Extract the (X, Y) coordinate from the center of the cell holding the provided text.  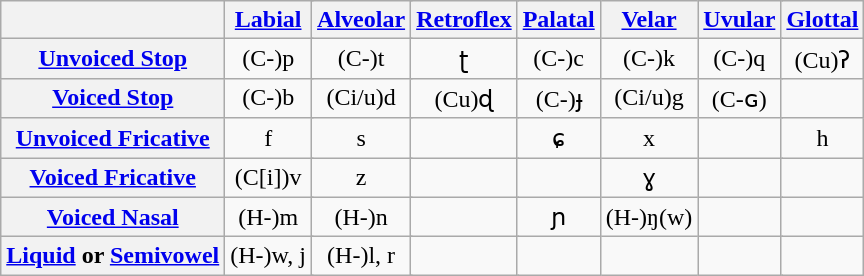
Glottal (822, 20)
(C[i])v (268, 178)
Velar (649, 20)
Unvoiced Fricative (113, 138)
Voiced Stop (113, 98)
(Cu)ɖ (464, 98)
z (362, 178)
(C-)p (268, 59)
(C-)t (362, 59)
(Cu)ʔ (822, 59)
Retroflex (464, 20)
x (649, 138)
ɣ (649, 178)
Labial (268, 20)
(H-)n (362, 217)
Alveolar (362, 20)
(C-)ɟ (558, 98)
(H-)ŋ(w) (649, 217)
Unvoiced Stop (113, 59)
s (362, 138)
(H-)m (268, 217)
(C-)q (740, 59)
(Ci/u)g (649, 98)
ɲ (558, 217)
(Ci/u)d (362, 98)
(C-)c (558, 59)
Uvular (740, 20)
h (822, 138)
(H-)w, j (268, 256)
(C-)k (649, 59)
(C-ɢ) (740, 98)
(H-)l, r (362, 256)
ɕ (558, 138)
Palatal (558, 20)
Voiced Fricative (113, 178)
(C-)b (268, 98)
f (268, 138)
ʈ (464, 59)
Voiced Nasal (113, 217)
Liquid or Semivowel (113, 256)
